Search for the cell housing the specified text and yield its (x, y) center coordinate. 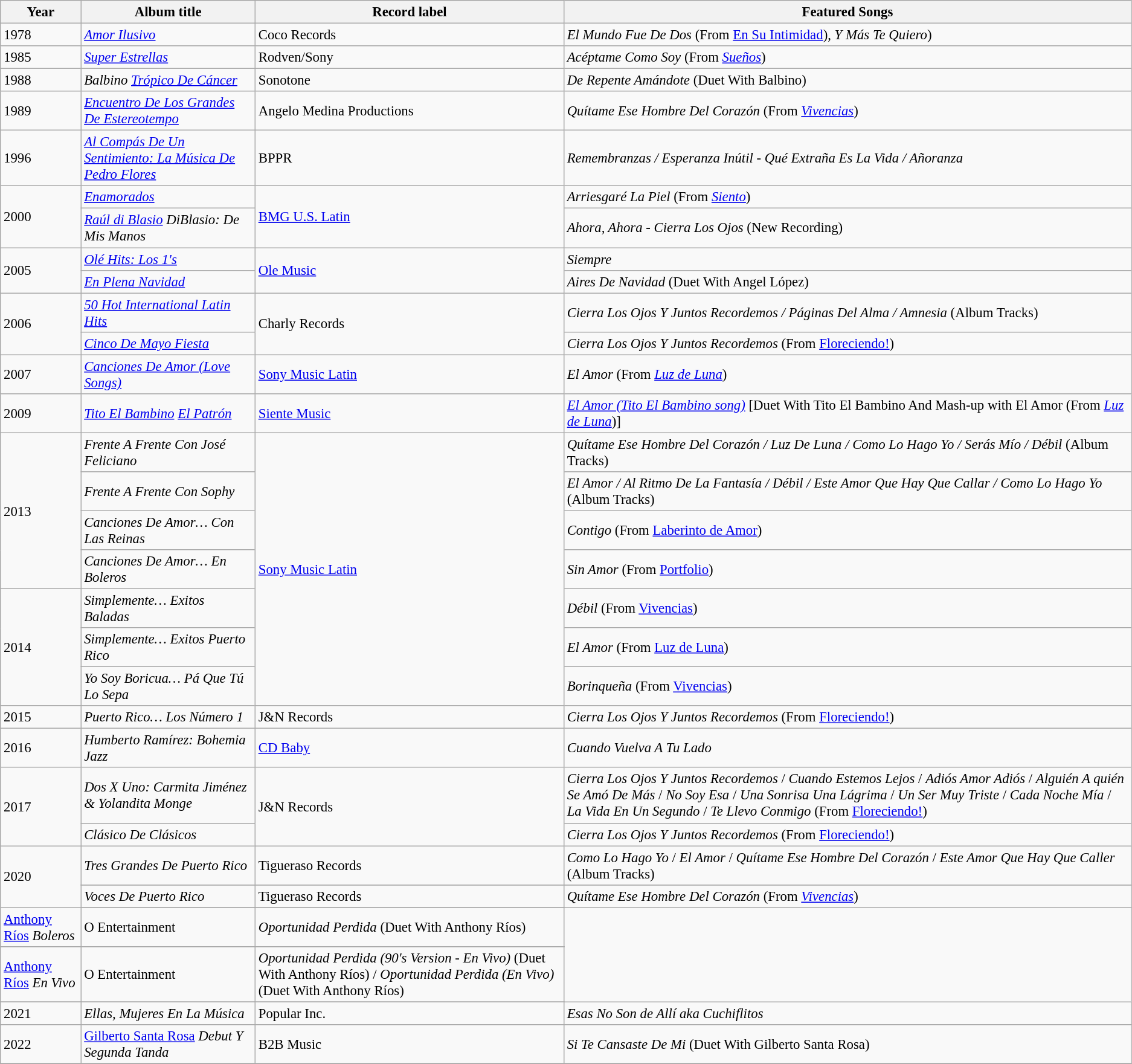
Frente A Frente Con Sophy (168, 492)
2006 (41, 324)
Sonotone (410, 80)
Aires De Navidad (Duet With Angel López) (847, 282)
2020 (41, 877)
B2B Music (410, 1044)
Year (41, 12)
Oportunidad Perdida (Duet With Anthony Ríos) (410, 927)
1989 (41, 111)
Dos X Uno: Carmita Jiménez & Yolandita Monge (168, 796)
Canciones De Amor… En Boleros (168, 569)
Ahora, Ahora - Cierra Los Ojos (New Recording) (847, 228)
2007 (41, 375)
1985 (41, 57)
2015 (41, 717)
1978 (41, 35)
Ellas, Mujeres En La Música (168, 1013)
Acéptame Como Soy (From Sueños) (847, 57)
Ole Music (410, 271)
Coco Records (410, 35)
Oportunidad Perdida (90's Version - En Vivo) (Duet With Anthony Ríos) / Oportunidad Perdida (En Vivo) (Duet With Anthony Ríos) (410, 975)
Rodven/Sony (410, 57)
Anthony Ríos Boleros (41, 927)
Siempre (847, 259)
Remembranzas / Esperanza Inútil - Qué Extraña Es La Vida / Añoranza (847, 158)
Frente A Frente Con José Feliciano (168, 452)
Borinqueña (From Vivencias) (847, 686)
Puerto Rico… Los Número 1 (168, 717)
Super Estrellas (168, 57)
El Amor (Tito El Bambino song) [Duet With Tito El Bambino And Mash-up with El Amor (From Luz de Luna)] (847, 413)
Esas No Son de Allí aka Cuchiflitos (847, 1013)
2000 (41, 217)
Simplemente… Exitos Puerto Rico (168, 648)
Al Compás De Un Sentimiento: La Música De Pedro Flores (168, 158)
Canciones De Amor… Con Las Reinas (168, 530)
Yo Soy Boricua… Pá Que Tú Lo Sepa (168, 686)
Album title (168, 12)
Amor Ilusivo (168, 35)
Contigo (From Laberinto de Amor) (847, 530)
Balbino Trópico De Cáncer (168, 80)
Cuando Vuelva A Tu Lado (847, 748)
Cinco De Mayo Fiesta (168, 343)
Tito El Bambino El Patrón (168, 413)
Tres Grandes De Puerto Rico (168, 865)
2022 (41, 1044)
Clásico De Clásicos (168, 834)
Charly Records (410, 324)
Sin Amor (From Portfolio) (847, 569)
BMG U.S. Latin (410, 217)
Quítame Ese Hombre Del Corazón / Luz De Luna / Como Lo Hago Yo / Serás Mío / Débil (Album Tracks) (847, 452)
Como Lo Hago Yo / El Amor / Quítame Ese Hombre Del Corazón / Este Amor Que Hay Que Caller (Album Tracks) (847, 865)
2016 (41, 748)
2014 (41, 648)
Anthony Ríos En Vivo (41, 975)
El Mundo Fue De Dos (From En Su Intimidad), Y Más Te Quiero) (847, 35)
Simplemente… Exitos Baladas (168, 609)
BPPR (410, 158)
50 Hot International Latin Hits (168, 313)
En Plena Navidad (168, 282)
2005 (41, 271)
Enamorados (168, 198)
Canciones De Amor (Love Songs) (168, 375)
2013 (41, 511)
Gilberto Santa Rosa Debut Y Segunda Tanda (168, 1044)
Débil (From Vivencias) (847, 609)
CD Baby (410, 748)
2021 (41, 1013)
Si Te Cansaste De Mi (Duet With Gilberto Santa Rosa) (847, 1044)
Voces De Puerto Rico (168, 896)
Popular Inc. (410, 1013)
Angelo Medina Productions (410, 111)
1996 (41, 158)
Humberto Ramírez: Bohemia Jazz (168, 748)
2009 (41, 413)
Encuentro De Los Grandes De Estereotempo (168, 111)
Raúl di Blasio DiBlasio: De Mis Manos (168, 228)
Olé Hits: Los 1's (168, 259)
Siente Music (410, 413)
Record label (410, 12)
Featured Songs (847, 12)
El Amor / Al Ritmo De La Fantasía / Débil / Este Amor Que Hay Que Callar / Como Lo Hago Yo (Album Tracks) (847, 492)
Arriesgaré La Piel (From Siento) (847, 198)
De Repente Amándote (Duet With Balbino) (847, 80)
Cierra Los Ojos Y Juntos Recordemos / Páginas Del Alma / Amnesia (Album Tracks) (847, 313)
1988 (41, 80)
2017 (41, 807)
